Return (x, y) of the center of cell containing provided text 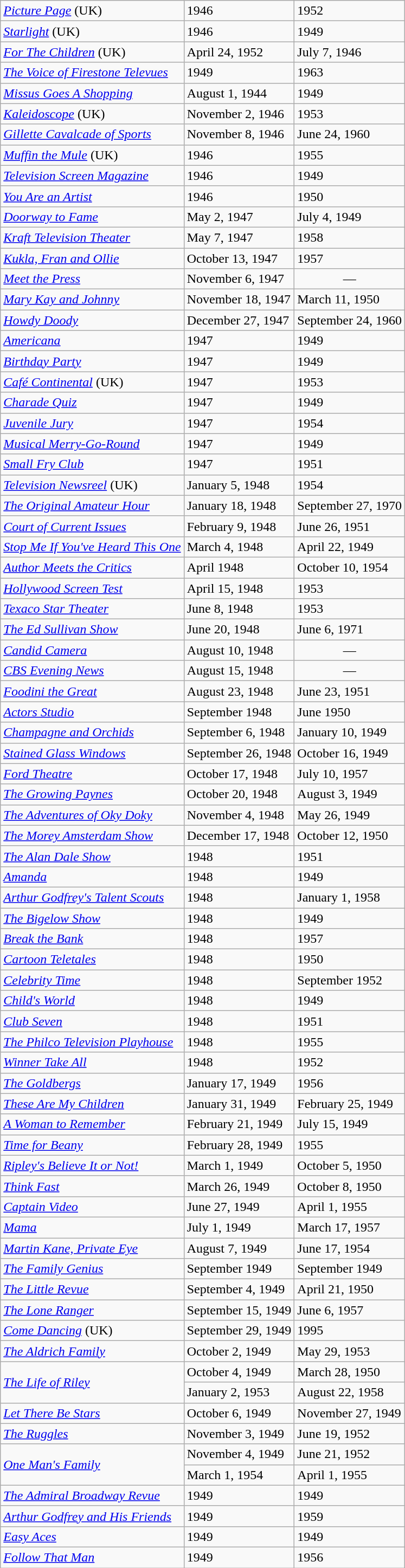
August 15, 1948 (239, 671)
Club Seven (92, 1021)
The Growing Paynes (92, 794)
Champagne and Orchids (92, 733)
January 31, 1949 (239, 1104)
January 10, 1949 (350, 733)
November 4, 1949 (239, 1454)
April 22, 1949 (350, 547)
February 25, 1949 (350, 1104)
Easy Aces (92, 1537)
December 17, 1948 (239, 835)
June 27, 1949 (239, 1207)
January 1, 1958 (350, 897)
You Are an Artist (92, 196)
September 1952 (350, 980)
Let There Be Stars (92, 1413)
Child's World (92, 1001)
Americana (92, 341)
March 17, 1957 (350, 1227)
Television Newsreel (UK) (92, 485)
July 1, 1949 (239, 1227)
August 7, 1949 (239, 1248)
March 11, 1950 (350, 300)
Musical Merry-Go-Round (92, 444)
October 17, 1948 (239, 774)
October 8, 1950 (350, 1186)
October 10, 1954 (350, 567)
These Are My Children (92, 1104)
September 6, 1948 (239, 733)
January 5, 1948 (239, 485)
October 2, 1949 (239, 1351)
Stained Glass Windows (92, 753)
September 27, 1970 (350, 506)
June 1950 (350, 712)
May 7, 1947 (239, 237)
January 17, 1949 (239, 1083)
March 28, 1950 (350, 1372)
The Goldbergs (92, 1083)
November 6, 1947 (239, 279)
Television Screen Magazine (92, 176)
Actors Studio (92, 712)
May 29, 1953 (350, 1351)
August 23, 1948 (239, 691)
The Little Revue (92, 1290)
For The Children (UK) (92, 52)
Muffin the Mule (UK) (92, 155)
Author Meets the Critics (92, 567)
One Man's Family (92, 1465)
October 4, 1949 (239, 1372)
The Original Amateur Hour (92, 506)
Juvenile Jury (92, 423)
The Adventures of Oky Doky (92, 815)
October 13, 1947 (239, 258)
October 5, 1950 (350, 1165)
Ripley's Believe It or Not! (92, 1165)
The Life of Riley (92, 1382)
Kaleidoscope (UK) (92, 114)
July 4, 1949 (350, 217)
October 12, 1950 (350, 835)
June 19, 1952 (350, 1434)
December 27, 1947 (239, 320)
The Family Genius (92, 1269)
Ford Theatre (92, 774)
The Morey Amsterdam Show (92, 835)
1958 (350, 237)
Martin Kane, Private Eye (92, 1248)
Amanda (92, 877)
1959 (350, 1516)
Mama (92, 1227)
Stop Me If You've Heard This One (92, 547)
Break the Bank (92, 939)
March 26, 1949 (239, 1186)
Birthday Party (92, 361)
September 1948 (239, 712)
March 4, 1948 (239, 547)
June 17, 1954 (350, 1248)
Gillette Cavalcade of Sports (92, 134)
April 15, 1948 (239, 588)
February 28, 1949 (239, 1145)
September 26, 1948 (239, 753)
CBS Evening News (92, 671)
September 15, 1949 (239, 1310)
March 1, 1949 (239, 1165)
Foodini the Great (92, 691)
The Voice of Firestone Televues (92, 73)
March 1, 1954 (239, 1475)
Café Continental (UK) (92, 382)
The Philco Television Playhouse (92, 1042)
Hollywood Screen Test (92, 588)
May 26, 1949 (350, 815)
October 16, 1949 (350, 753)
Winner Take All (92, 1062)
Starlight (UK) (92, 31)
Missus Goes A Shopping (92, 93)
January 2, 1953 (239, 1392)
July 15, 1949 (350, 1124)
Kukla, Fran and Ollie (92, 258)
The Ed Sullivan Show (92, 630)
September 4, 1949 (239, 1290)
Captain Video (92, 1207)
The Lone Ranger (92, 1310)
July 10, 1957 (350, 774)
May 2, 1947 (239, 217)
November 8, 1946 (239, 134)
Candid Camera (92, 650)
November 27, 1949 (350, 1413)
August 10, 1948 (239, 650)
June 21, 1952 (350, 1454)
The Aldrich Family (92, 1351)
Arthur Godfrey and His Friends (92, 1516)
August 3, 1949 (350, 794)
The Admiral Broadway Revue (92, 1495)
1963 (350, 73)
June 24, 1960 (350, 134)
June 26, 1951 (350, 526)
November 2, 1946 (239, 114)
February 21, 1949 (239, 1124)
June 23, 1951 (350, 691)
The Alan Dale Show (92, 856)
Kraft Television Theater (92, 237)
1995 (350, 1331)
August 22, 1958 (350, 1392)
The Ruggles (92, 1434)
April 21, 1950 (350, 1290)
November 18, 1947 (239, 300)
Doorway to Fame (92, 217)
September 24, 1960 (350, 320)
November 4, 1948 (239, 815)
June 20, 1948 (239, 630)
June 6, 1971 (350, 630)
Small Fry Club (92, 464)
Mary Kay and Johnny (92, 300)
Time for Beany (92, 1145)
October 20, 1948 (239, 794)
Meet the Press (92, 279)
Come Dancing (UK) (92, 1331)
June 6, 1957 (350, 1310)
Follow That Man (92, 1557)
April 24, 1952 (239, 52)
A Woman to Remember (92, 1124)
Court of Current Issues (92, 526)
February 9, 1948 (239, 526)
Celebrity Time (92, 980)
The Bigelow Show (92, 918)
June 8, 1948 (239, 609)
September 29, 1949 (239, 1331)
Charade Quiz (92, 403)
November 3, 1949 (239, 1434)
April 1948 (239, 567)
Picture Page (UK) (92, 11)
Arthur Godfrey's Talent Scouts (92, 897)
January 18, 1948 (239, 506)
July 7, 1946 (350, 52)
October 6, 1949 (239, 1413)
Think Fast (92, 1186)
Texaco Star Theater (92, 609)
Cartoon Teletales (92, 960)
Howdy Doody (92, 320)
August 1, 1944 (239, 93)
